Return [X, Y] of the center of cell containing provided text 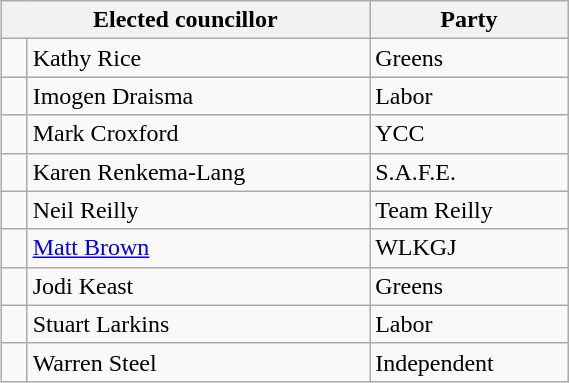
Stuart Larkins [198, 324]
Team Reilly [470, 210]
Kathy Rice [198, 58]
Mark Croxford [198, 134]
Matt Brown [198, 248]
Neil Reilly [198, 210]
YCC [470, 134]
WLKGJ [470, 248]
Independent [470, 362]
Karen Renkema-Lang [198, 172]
Jodi Keast [198, 286]
S.A.F.E. [470, 172]
Imogen Draisma [198, 96]
Elected councillor [186, 20]
Warren Steel [198, 362]
Party [470, 20]
